Return the [X, Y] coordinate for the center point of the cell that contains the specified text.  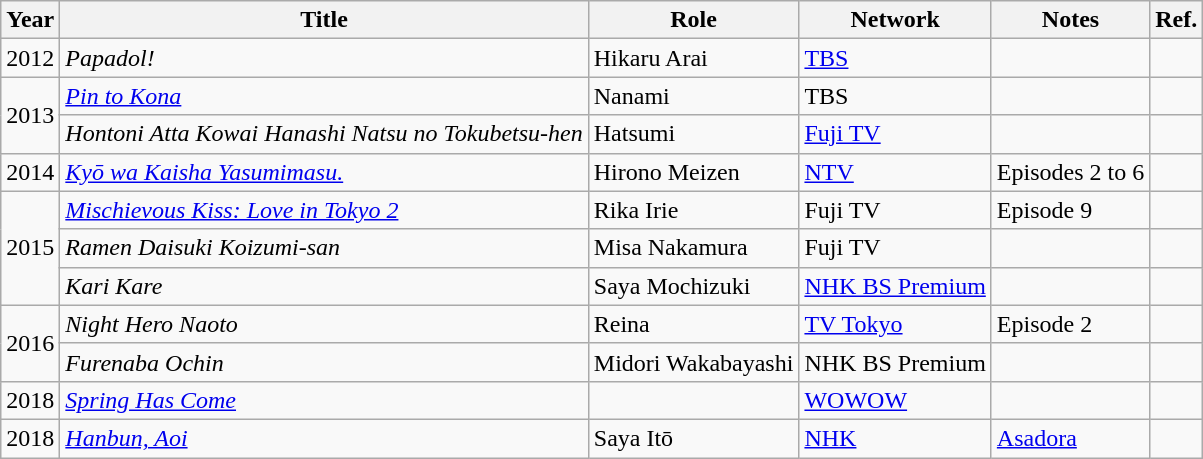
Hanbun, Aoi [324, 438]
Kari Kare [324, 286]
Misa Nakamura [694, 248]
Kyō wa Kaisha Yasumimasu. [324, 172]
2012 [30, 58]
Saya Mochizuki [694, 286]
Night Hero Naoto [324, 324]
NTV [895, 172]
Furenaba Ochin [324, 362]
Asadora [1070, 438]
TV Tokyo [895, 324]
2015 [30, 248]
Midori Wakabayashi [694, 362]
WOWOW [895, 400]
Spring Has Come [324, 400]
NHK [895, 438]
Episode 2 [1070, 324]
Year [30, 20]
Episode 9 [1070, 210]
Papadol! [324, 58]
2013 [30, 115]
Hontoni Atta Kowai Hanashi Natsu no Tokubetsu-hen [324, 134]
Mischievous Kiss: Love in Tokyo 2 [324, 210]
Reina [694, 324]
Network [895, 20]
2016 [30, 343]
Saya Itō [694, 438]
Episodes 2 to 6 [1070, 172]
Hikaru Arai [694, 58]
Hatsumi [694, 134]
Role [694, 20]
Nanami [694, 96]
Hirono Meizen [694, 172]
Notes [1070, 20]
2014 [30, 172]
Rika Irie [694, 210]
Ramen Daisuki Koizumi-san [324, 248]
Pin to Kona [324, 96]
Ref. [1176, 20]
Title [324, 20]
